Extract the (X, Y) coordinate from the center of the cell holding the provided text.  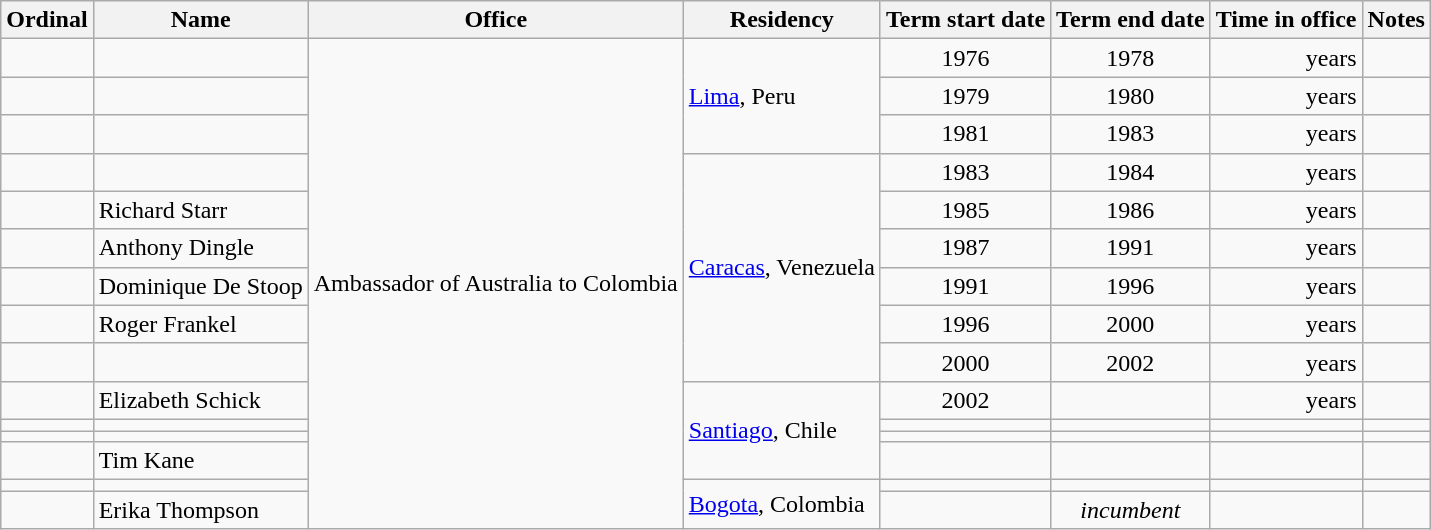
Santiago, Chile (782, 430)
Caracas, Venezuela (782, 267)
1978 (1131, 58)
Term end date (1131, 20)
Tim Kane (200, 461)
1987 (965, 248)
1986 (1131, 210)
Roger Frankel (200, 324)
1984 (1131, 172)
Ordinal (47, 20)
1976 (965, 58)
1985 (965, 210)
1979 (965, 96)
Residency (782, 20)
1980 (1131, 96)
Time in office (1286, 20)
Dominique De Stoop (200, 286)
incumbent (1131, 510)
Term start date (965, 20)
Erika Thompson (200, 510)
Name (200, 20)
1981 (965, 134)
Anthony Dingle (200, 248)
Ambassador of Australia to Colombia (496, 284)
Richard Starr (200, 210)
Office (496, 20)
Notes (1396, 20)
Lima, Peru (782, 96)
Elizabeth Schick (200, 400)
Bogota, Colombia (782, 504)
